Determine the [X, Y] coordinate at the center of the cell enclosing the given text.  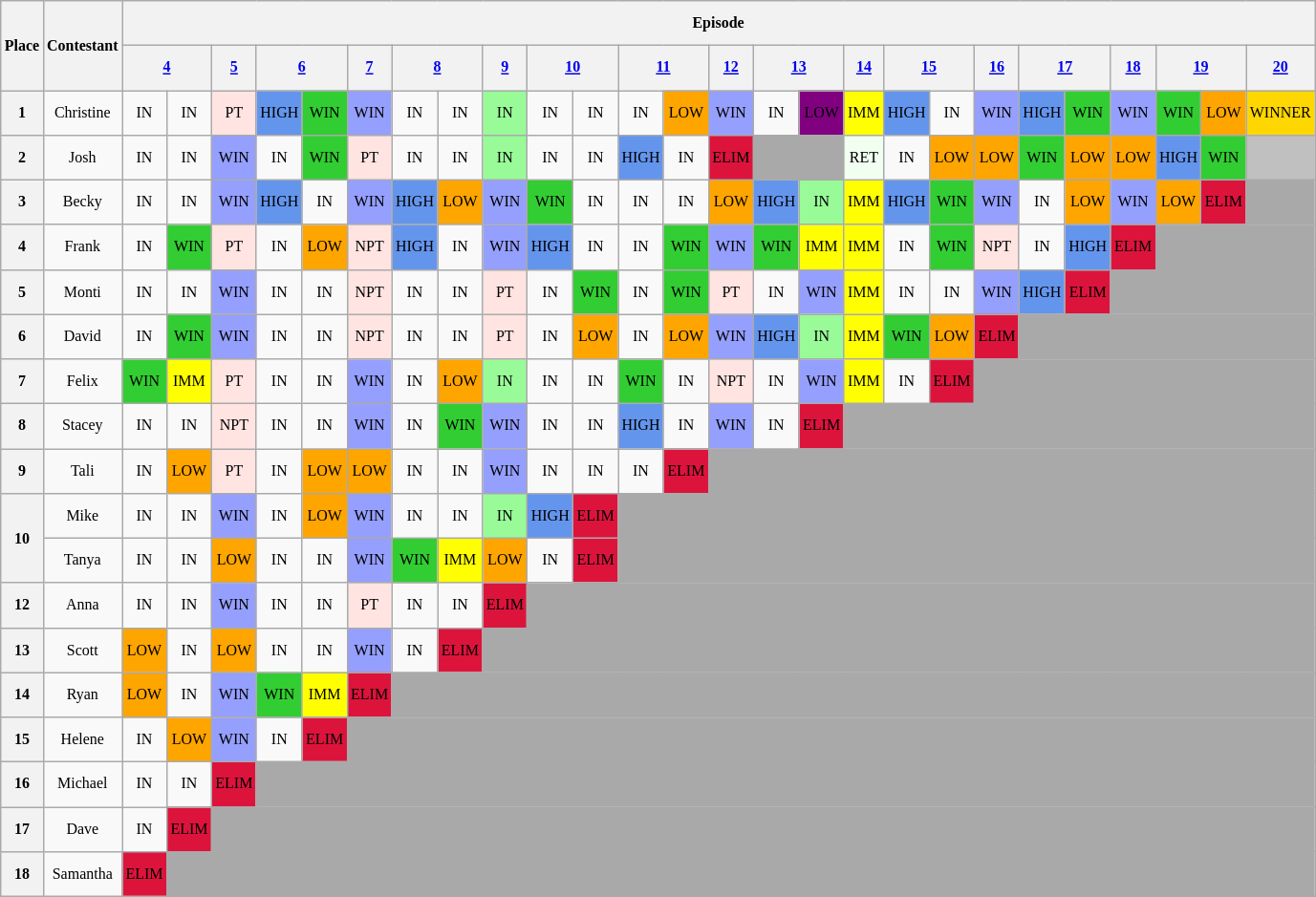
1 [22, 113]
Christine [82, 113]
RET [864, 157]
11 [663, 67]
Ryan [82, 695]
Anna [82, 606]
Helene [82, 739]
David [82, 336]
20 [1281, 67]
Josh [82, 157]
WINNER [1281, 113]
Tali [82, 470]
Contestant [82, 45]
Stacey [82, 426]
Scott [82, 650]
Becky [82, 203]
Monti [82, 292]
Felix [82, 380]
Samantha [82, 873]
3 [22, 203]
19 [1200, 67]
Episode [719, 23]
Mike [82, 516]
Place [22, 45]
Frank [82, 246]
Michael [82, 783]
Dave [82, 829]
Tanya [82, 560]
2 [22, 157]
